Extract the (x, y) coordinate from the center of the cell holding the provided text.  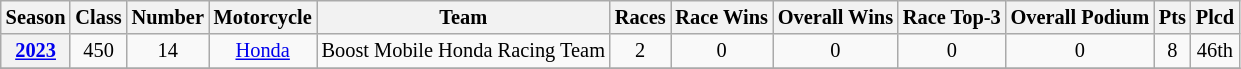
Boost Mobile Honda Racing Team (464, 51)
Race Wins (721, 17)
Season (36, 17)
14 (168, 51)
Overall Wins (836, 17)
Overall Podium (1080, 17)
Motorcycle (263, 17)
Pts (1172, 17)
Number (168, 17)
Plcd (1215, 17)
46th (1215, 51)
450 (98, 51)
Honda (263, 51)
2023 (36, 51)
Races (640, 17)
Class (98, 17)
Team (464, 17)
Race Top-3 (952, 17)
2 (640, 51)
8 (1172, 51)
